Determine the (X, Y) coordinate at the center of the cell enclosing the given text.  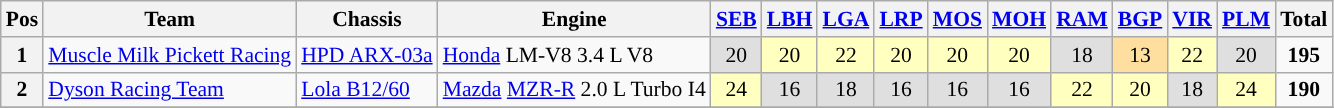
SEB (736, 19)
Total (1304, 19)
2 (22, 90)
Engine (574, 19)
Pos (22, 19)
MOS (958, 19)
190 (1304, 90)
13 (1140, 55)
Muscle Milk Pickett Racing (170, 55)
LGA (846, 19)
PLM (1246, 19)
1 (22, 55)
LBH (790, 19)
LRP (900, 19)
VIR (1192, 19)
Chassis (366, 19)
MOH (1019, 19)
Mazda MZR-R 2.0 L Turbo I4 (574, 90)
Lola B12/60 (366, 90)
Dyson Racing Team (170, 90)
HPD ARX-03a (366, 55)
BGP (1140, 19)
195 (1304, 55)
RAM (1082, 19)
Honda LM-V8 3.4 L V8 (574, 55)
Team (170, 19)
